Search for the cell housing the specified text and yield its (X, Y) center coordinate. 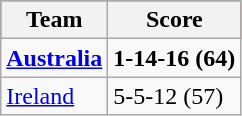
5-5-12 (57) (174, 96)
Ireland (54, 96)
Australia (54, 58)
Score (174, 20)
1-14-16 (64) (174, 58)
Team (54, 20)
